Locate the cell with the specified text and output its [X, Y] center coordinate. 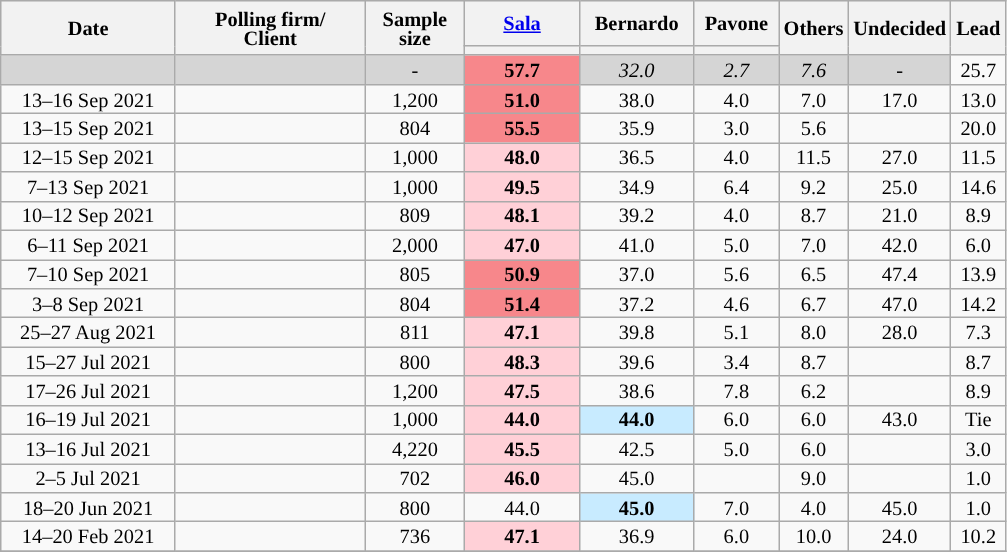
4.6 [736, 302]
14.2 [978, 302]
46.0 [522, 478]
28.0 [900, 332]
Pavone [736, 22]
Lead [978, 28]
Polling firm/Client [270, 28]
7–10 Sep 2021 [88, 274]
7.3 [978, 332]
6–11 Sep 2021 [88, 244]
48.1 [522, 216]
32.0 [636, 70]
Date [88, 28]
18–20 Jun 2021 [88, 506]
48.0 [522, 156]
42.0 [900, 244]
Undecided [900, 28]
2–5 Jul 2021 [88, 478]
15–27 Jul 2021 [88, 362]
17–26 Jul 2021 [88, 390]
809 [415, 216]
39.6 [636, 362]
45.5 [522, 448]
24.0 [900, 536]
37.2 [636, 302]
3.4 [736, 362]
47.5 [522, 390]
5.1 [736, 332]
7.8 [736, 390]
27.0 [900, 156]
6.2 [814, 390]
Others [814, 28]
25–27 Aug 2021 [88, 332]
6.4 [736, 186]
2.7 [736, 70]
702 [415, 478]
47.4 [900, 274]
51.0 [522, 98]
43.0 [900, 420]
14–20 Feb 2021 [88, 536]
3–8 Sep 2021 [88, 302]
736 [415, 536]
25.7 [978, 70]
811 [415, 332]
36.9 [636, 536]
10–12 Sep 2021 [88, 216]
805 [415, 274]
17.0 [900, 98]
35.9 [636, 128]
Sala [522, 22]
7.6 [814, 70]
36.5 [636, 156]
39.2 [636, 216]
49.5 [522, 186]
20.0 [978, 128]
10.0 [814, 536]
Tie [978, 420]
6.7 [814, 302]
6.5 [814, 274]
38.6 [636, 390]
37.0 [636, 274]
55.5 [522, 128]
16–19 Jul 2021 [88, 420]
2,000 [415, 244]
7–13 Sep 2021 [88, 186]
8.0 [814, 332]
4,220 [415, 448]
57.7 [522, 70]
51.4 [522, 302]
13–15 Sep 2021 [88, 128]
38.0 [636, 98]
13.9 [978, 274]
34.9 [636, 186]
Bernardo [636, 22]
48.3 [522, 362]
9.0 [814, 478]
13–16 Sep 2021 [88, 98]
9.2 [814, 186]
41.0 [636, 244]
10.2 [978, 536]
21.0 [900, 216]
13–16 Jul 2021 [88, 448]
14.6 [978, 186]
Sample size [415, 28]
39.8 [636, 332]
13.0 [978, 98]
12–15 Sep 2021 [88, 156]
42.5 [636, 448]
50.9 [522, 274]
25.0 [900, 186]
